Scan for the cell matching the given text and deliver its [X, Y] coordinate at center. 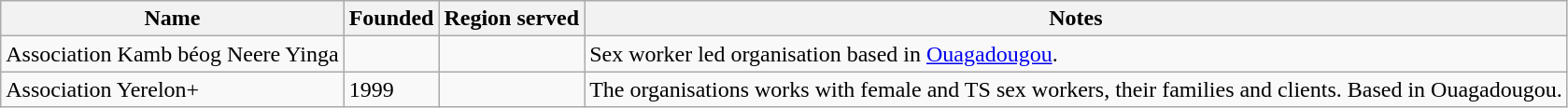
Notes [1076, 19]
Sex worker led organisation based in Ouagadougou. [1076, 54]
Association Kamb béog Neere Yinga [172, 54]
The organisations works with female and TS sex workers, their families and clients. Based in Ouagadougou. [1076, 89]
Association Yerelon+ [172, 89]
Region served [512, 19]
1999 [391, 89]
Founded [391, 19]
Name [172, 19]
